For the text-containing cell, return its midpoint in (X, Y) coordinate format. 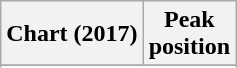
Peakposition (189, 34)
Chart (2017) (72, 34)
